Locate the cell with the specified text and output its [x, y] center coordinate. 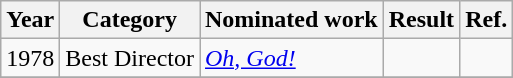
Best Director [130, 58]
1978 [30, 58]
Category [130, 20]
Result [421, 20]
Year [30, 20]
Ref. [486, 20]
Nominated work [292, 20]
Oh, God! [292, 58]
